Identify which cell holds the provided text, then report its (x, y) central coordinate. 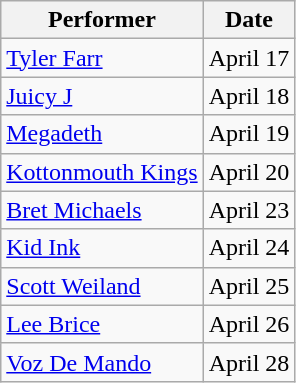
April 23 (249, 210)
Megadeth (102, 134)
April 26 (249, 324)
April 20 (249, 172)
Kottonmouth Kings (102, 172)
April 17 (249, 58)
Voz De Mando (102, 362)
April 18 (249, 96)
April 25 (249, 286)
April 28 (249, 362)
Lee Brice (102, 324)
Kid Ink (102, 248)
Bret Michaels (102, 210)
April 19 (249, 134)
Tyler Farr (102, 58)
Juicy J (102, 96)
Performer (102, 20)
Scott Weiland (102, 286)
April 24 (249, 248)
Date (249, 20)
